Provide the (x, y) coordinate of the cell's center where the given text is located.  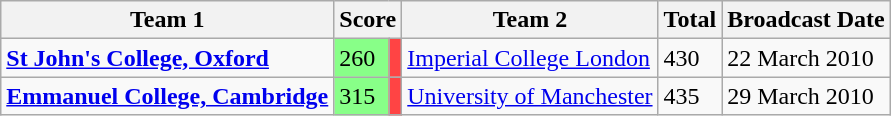
Team 2 (530, 20)
University of Manchester (530, 96)
22 March 2010 (806, 58)
29 March 2010 (806, 96)
430 (690, 58)
435 (690, 96)
Score (368, 20)
315 (362, 96)
Broadcast Date (806, 20)
260 (362, 58)
Team 1 (168, 20)
St John's College, Oxford (168, 58)
Imperial College London (530, 58)
Emmanuel College, Cambridge (168, 96)
Total (690, 20)
